From the cell containing the given text, extract its center point as (x, y) coordinate. 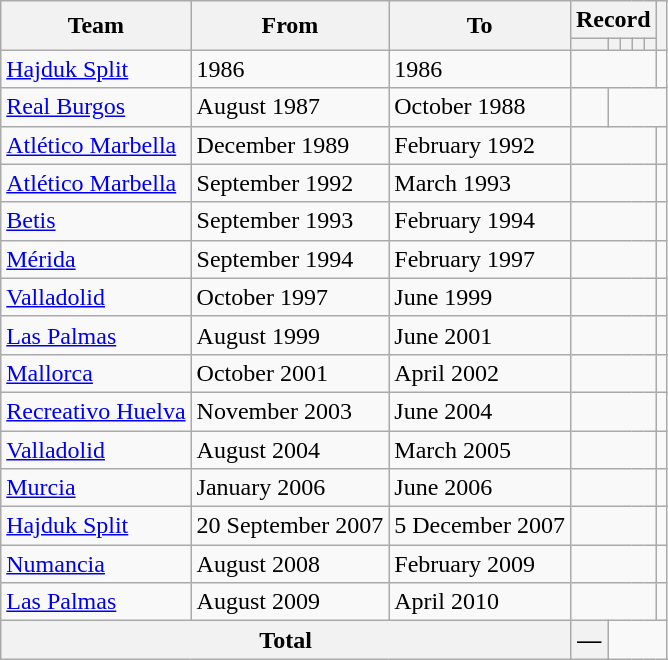
October 1997 (290, 297)
Mallorca (96, 373)
October 2001 (290, 373)
January 2006 (290, 488)
June 1999 (480, 297)
September 1992 (290, 183)
November 2003 (290, 411)
Betis (96, 221)
Real Burgos (96, 107)
To (480, 26)
Team (96, 26)
June 2001 (480, 335)
March 1993 (480, 183)
June 2004 (480, 411)
20 September 2007 (290, 526)
From (290, 26)
February 1997 (480, 259)
September 1993 (290, 221)
April 2002 (480, 373)
August 2008 (290, 564)
February 1992 (480, 145)
February 1994 (480, 221)
Record (613, 20)
August 2004 (290, 449)
March 2005 (480, 449)
August 1987 (290, 107)
October 1988 (480, 107)
Total (286, 640)
5 December 2007 (480, 526)
Recreativo Huelva (96, 411)
February 2009 (480, 564)
Numancia (96, 564)
Mérida (96, 259)
— (589, 640)
Murcia (96, 488)
August 2009 (290, 602)
April 2010 (480, 602)
December 1989 (290, 145)
September 1994 (290, 259)
August 1999 (290, 335)
June 2006 (480, 488)
